Output the (X, Y) coordinate of the center of the cell containing the given text.  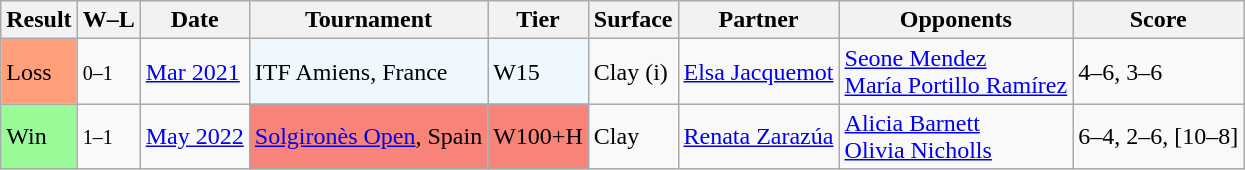
Tournament (368, 20)
Elsa Jacquemot (758, 72)
Win (39, 136)
Opponents (956, 20)
Result (39, 20)
Tier (538, 20)
Score (1158, 20)
Solgironès Open, Spain (368, 136)
Mar 2021 (194, 72)
W100+H (538, 136)
Loss (39, 72)
Partner (758, 20)
Clay (i) (633, 72)
Clay (633, 136)
May 2022 (194, 136)
Date (194, 20)
W15 (538, 72)
Renata Zarazúa (758, 136)
ITF Amiens, France (368, 72)
4–6, 3–6 (1158, 72)
6–4, 2–6, [10–8] (1158, 136)
0–1 (108, 72)
1–1 (108, 136)
Alicia Barnett Olivia Nicholls (956, 136)
W–L (108, 20)
Surface (633, 20)
Seone Mendez María Portillo Ramírez (956, 72)
